Locate the cell with the specified text and output its [x, y] center coordinate. 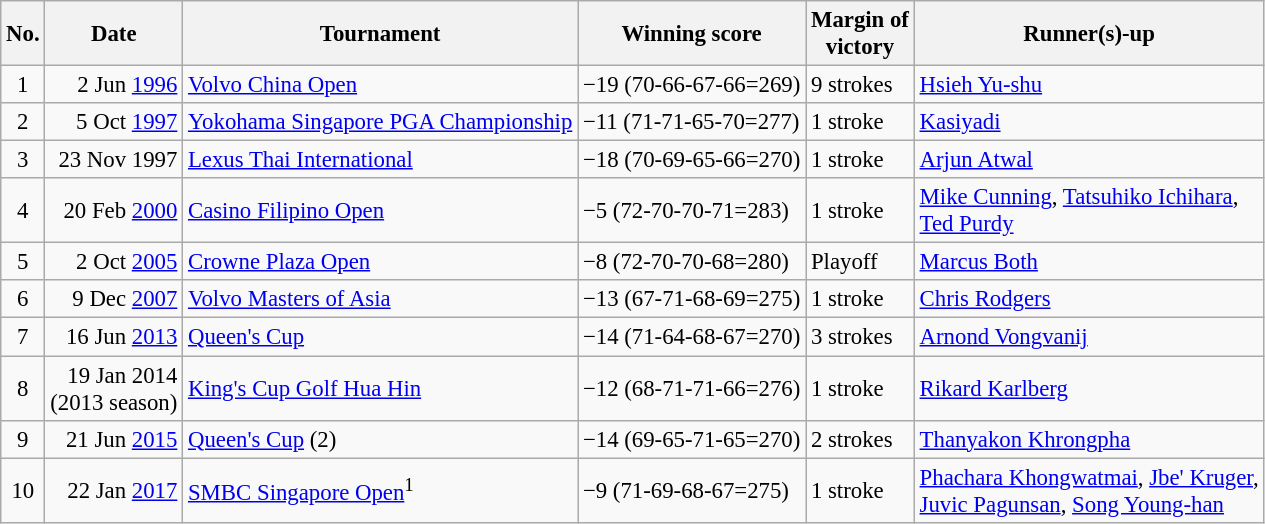
Chris Rodgers [1089, 299]
Volvo Masters of Asia [380, 299]
Margin ofvictory [860, 34]
Hsieh Yu-shu [1089, 85]
−13 (67-71-68-69=275) [692, 299]
−14 (69-65-71-65=270) [692, 439]
Phachara Khongwatmai, Jbe' Kruger, Juvic Pagunsan, Song Young-han [1089, 490]
10 [23, 490]
−11 (71-71-65-70=277) [692, 122]
−19 (70-66-67-66=269) [692, 85]
Queen's Cup (2) [380, 439]
Tournament [380, 34]
Lexus Thai International [380, 160]
Arjun Atwal [1089, 160]
Playoff [860, 262]
1 [23, 85]
16 Jun 2013 [114, 337]
4 [23, 210]
Marcus Both [1089, 262]
−9 (71-69-68-67=275) [692, 490]
22 Jan 2017 [114, 490]
Queen's Cup [380, 337]
Thanyakon Khrongpha [1089, 439]
2 Oct 2005 [114, 262]
Yokohama Singapore PGA Championship [380, 122]
King's Cup Golf Hua Hin [380, 388]
Arnond Vongvanij [1089, 337]
Winning score [692, 34]
Runner(s)-up [1089, 34]
5 Oct 1997 [114, 122]
Mike Cunning, Tatsuhiko Ichihara, Ted Purdy [1089, 210]
21 Jun 2015 [114, 439]
Kasiyadi [1089, 122]
SMBC Singapore Open1 [380, 490]
9 [23, 439]
9 Dec 2007 [114, 299]
Rikard Karlberg [1089, 388]
2 [23, 122]
20 Feb 2000 [114, 210]
−8 (72-70-70-68=280) [692, 262]
23 Nov 1997 [114, 160]
19 Jan 2014(2013 season) [114, 388]
9 strokes [860, 85]
3 [23, 160]
2 strokes [860, 439]
Date [114, 34]
−5 (72-70-70-71=283) [692, 210]
No. [23, 34]
−12 (68-71-71-66=276) [692, 388]
8 [23, 388]
7 [23, 337]
Casino Filipino Open [380, 210]
Crowne Plaza Open [380, 262]
3 strokes [860, 337]
6 [23, 299]
2 Jun 1996 [114, 85]
Volvo China Open [380, 85]
−14 (71-64-68-67=270) [692, 337]
5 [23, 262]
−18 (70-69-65-66=270) [692, 160]
